Extract the (X, Y) coordinate from the center of the cell holding the provided text.  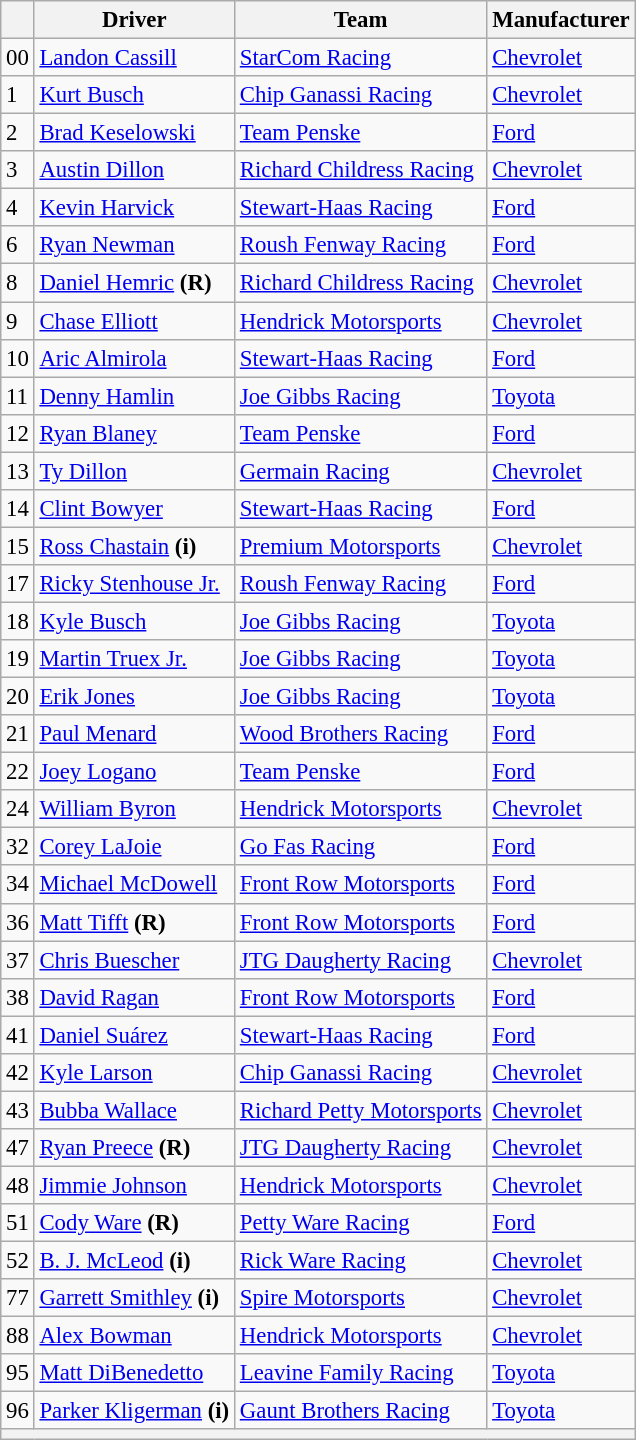
Driver (134, 20)
Petty Ware Racing (361, 1223)
88 (18, 1336)
David Ragan (134, 997)
77 (18, 1298)
6 (18, 245)
Go Fas Racing (361, 847)
38 (18, 997)
Germain Racing (361, 471)
48 (18, 1185)
Wood Brothers Racing (361, 734)
36 (18, 922)
42 (18, 1073)
13 (18, 471)
Erik Jones (134, 697)
Jimmie Johnson (134, 1185)
Joey Logano (134, 772)
Premium Motorsports (361, 546)
12 (18, 433)
43 (18, 1110)
Spire Motorsports (361, 1298)
Kevin Harvick (134, 208)
32 (18, 847)
Ryan Newman (134, 245)
Matt Tifft (R) (134, 922)
Team (361, 20)
Ross Chastain (i) (134, 546)
William Byron (134, 809)
21 (18, 734)
Chase Elliott (134, 321)
Paul Menard (134, 734)
StarCom Racing (361, 58)
Ryan Blaney (134, 433)
4 (18, 208)
14 (18, 509)
10 (18, 358)
47 (18, 1148)
Alex Bowman (134, 1336)
Daniel Suárez (134, 1035)
52 (18, 1261)
Kurt Busch (134, 95)
Rick Ware Racing (361, 1261)
2 (18, 133)
34 (18, 885)
24 (18, 809)
Austin Dillon (134, 170)
Parker Kligerman (i) (134, 1411)
Gaunt Brothers Racing (361, 1411)
20 (18, 697)
Michael McDowell (134, 885)
Martin Truex Jr. (134, 659)
Richard Petty Motorsports (361, 1110)
Kyle Larson (134, 1073)
Cody Ware (R) (134, 1223)
Bubba Wallace (134, 1110)
Clint Bowyer (134, 509)
17 (18, 584)
15 (18, 546)
Denny Hamlin (134, 396)
Aric Almirola (134, 358)
51 (18, 1223)
Brad Keselowski (134, 133)
Ricky Stenhouse Jr. (134, 584)
Manufacturer (561, 20)
Leavine Family Racing (361, 1373)
19 (18, 659)
11 (18, 396)
41 (18, 1035)
1 (18, 95)
Kyle Busch (134, 621)
Matt DiBenedetto (134, 1373)
37 (18, 960)
96 (18, 1411)
3 (18, 170)
Garrett Smithley (i) (134, 1298)
8 (18, 283)
95 (18, 1373)
Corey LaJoie (134, 847)
00 (18, 58)
Landon Cassill (134, 58)
9 (18, 321)
Daniel Hemric (R) (134, 283)
Ryan Preece (R) (134, 1148)
Chris Buescher (134, 960)
B. J. McLeod (i) (134, 1261)
18 (18, 621)
Ty Dillon (134, 471)
22 (18, 772)
